Detect which cell encompasses the target text, then output its [X, Y] center coordinate. 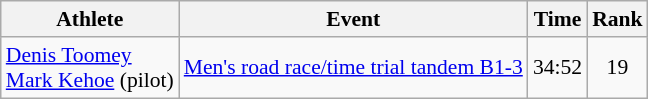
34:52 [558, 68]
Rank [618, 19]
Time [558, 19]
Men's road race/time trial tandem B1-3 [354, 68]
19 [618, 68]
Denis Toomey Mark Kehoe (pilot) [90, 68]
Athlete [90, 19]
Event [354, 19]
